Return [x, y] of the center of cell containing provided text 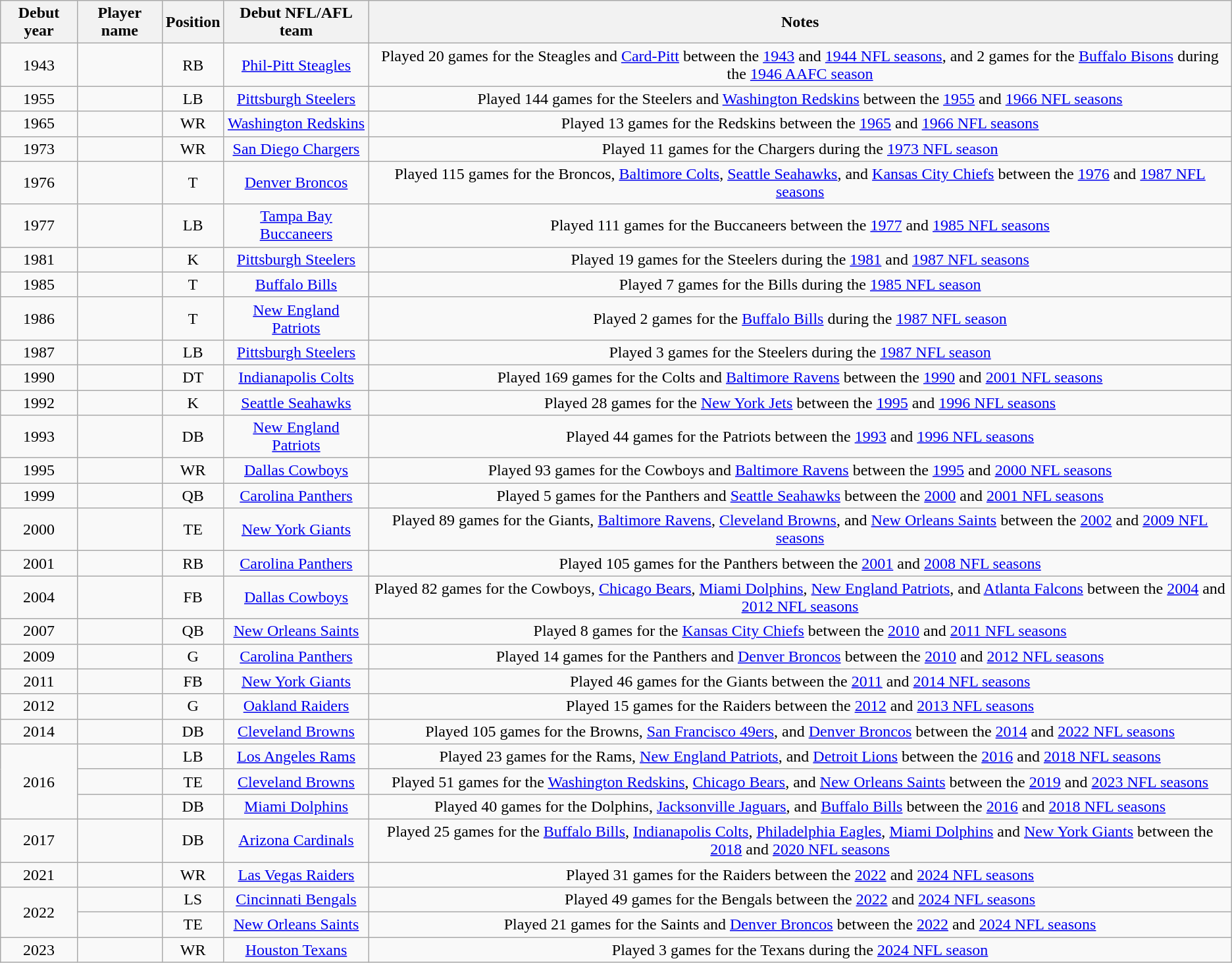
2007 [39, 631]
2016 [39, 781]
Played 20 games for the Steagles and Card-Pitt between the 1943 and 1944 NFL seasons, and 2 games for the Buffalo Bisons during the 1946 AAFC season [800, 65]
Indianapolis Colts [296, 377]
Played 46 games for the Giants between the 2011 and 2014 NFL seasons [800, 681]
Played 23 games for the Rams, New England Patriots, and Detroit Lions between the 2016 and 2018 NFL seasons [800, 756]
Played 169 games for the Colts and Baltimore Ravens between the 1990 and 2001 NFL seasons [800, 377]
Buffalo Bills [296, 284]
Houston Texans [296, 950]
Played 51 games for the Washington Redskins, Chicago Bears, and New Orleans Saints between the 2019 and 2023 NFL seasons [800, 781]
2009 [39, 656]
2001 [39, 563]
1965 [39, 124]
Tampa Bay Buccaneers [296, 225]
Seattle Seahawks [296, 402]
2012 [39, 706]
Played 40 games for the Dolphins, Jacksonville Jaguars, and Buffalo Bills between the 2016 and 2018 NFL seasons [800, 806]
1999 [39, 496]
Played 15 games for the Raiders between the 2012 and 2013 NFL seasons [800, 706]
San Diego Chargers [296, 149]
Miami Dolphins [296, 806]
2017 [39, 840]
Played 105 games for the Browns, San Francisco 49ers, and Denver Broncos between the 2014 and 2022 NFL seasons [800, 731]
Played 44 games for the Patriots between the 1993 and 1996 NFL seasons [800, 437]
1990 [39, 377]
1943 [39, 65]
Washington Redskins [296, 124]
1993 [39, 437]
1986 [39, 319]
Debut year [39, 22]
Played 14 games for the Panthers and Denver Broncos between the 2010 and 2012 NFL seasons [800, 656]
Los Angeles Rams [296, 756]
Played 7 games for the Bills during the 1985 NFL season [800, 284]
Played 3 games for the Texans during the 2024 NFL season [800, 950]
Played 5 games for the Panthers and Seattle Seahawks between the 2000 and 2001 NFL seasons [800, 496]
Played 105 games for the Panthers between the 2001 and 2008 NFL seasons [800, 563]
Played 93 games for the Cowboys and Baltimore Ravens between the 1995 and 2000 NFL seasons [800, 471]
1981 [39, 259]
1995 [39, 471]
Played 3 games for the Steelers during the 1987 NFL season [800, 352]
Phil-Pitt Steagles [296, 65]
2014 [39, 731]
2022 [39, 912]
Played 111 games for the Buccaneers between the 1977 and 1985 NFL seasons [800, 225]
Played 89 games for the Giants, Baltimore Ravens, Cleveland Browns, and New Orleans Saints between the 2002 and 2009 NFL seasons [800, 529]
Denver Broncos [296, 183]
Cincinnati Bengals [296, 900]
1992 [39, 402]
Played 144 games for the Steelers and Washington Redskins between the 1955 and 1966 NFL seasons [800, 99]
1987 [39, 352]
Played 31 games for the Raiders between the 2022 and 2024 NFL seasons [800, 875]
LS [193, 900]
1977 [39, 225]
Played 49 games for the Bengals between the 2022 and 2024 NFL seasons [800, 900]
Played 2 games for the Buffalo Bills during the 1987 NFL season [800, 319]
2023 [39, 950]
Played 13 games for the Redskins between the 1965 and 1966 NFL seasons [800, 124]
Debut NFL/AFL team [296, 22]
Played 28 games for the New York Jets between the 1995 and 1996 NFL seasons [800, 402]
1976 [39, 183]
Las Vegas Raiders [296, 875]
2004 [39, 598]
DT [193, 377]
1955 [39, 99]
Oakland Raiders [296, 706]
Played 21 games for the Saints and Denver Broncos between the 2022 and 2024 NFL seasons [800, 925]
Played 82 games for the Cowboys, Chicago Bears, Miami Dolphins, New England Patriots, and Atlanta Falcons between the 2004 and 2012 NFL seasons [800, 598]
Played 8 games for the Kansas City Chiefs between the 2010 and 2011 NFL seasons [800, 631]
2000 [39, 529]
Played 115 games for the Broncos, Baltimore Colts, Seattle Seahawks, and Kansas City Chiefs between the 1976 and 1987 NFL seasons [800, 183]
Played 19 games for the Steelers during the 1981 and 1987 NFL seasons [800, 259]
2011 [39, 681]
1985 [39, 284]
Player name [120, 22]
Played 11 games for the Chargers during the 1973 NFL season [800, 149]
2021 [39, 875]
Position [193, 22]
Arizona Cardinals [296, 840]
1973 [39, 149]
Notes [800, 22]
